Find where the given text appears and provide that cell's center as (x, y) coordinate. 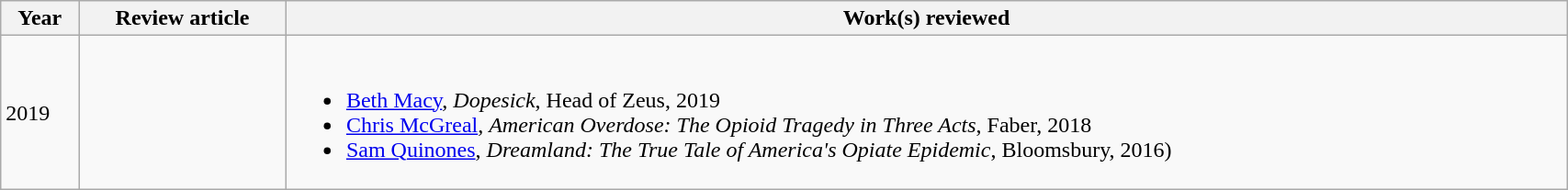
2019 (40, 112)
Review article (183, 18)
Work(s) reviewed (926, 18)
Year (40, 18)
